Scan for the cell matching the given text and deliver its [X, Y] coordinate at center. 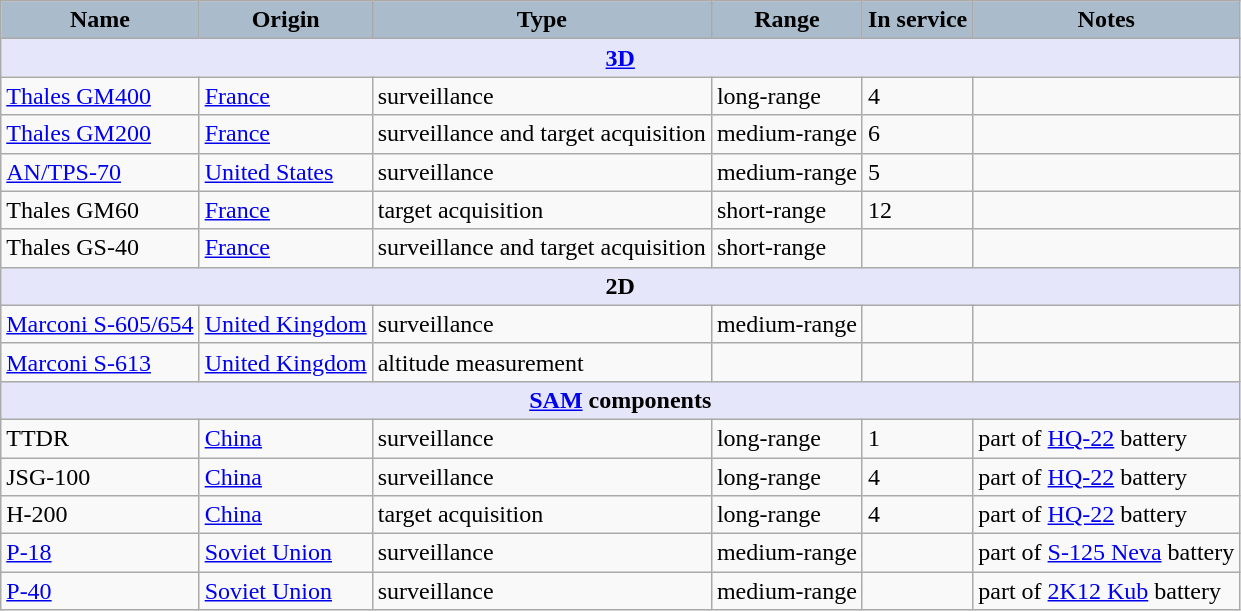
12 [917, 210]
United States [286, 172]
H-200 [100, 515]
Marconi S-613 [100, 362]
Thales GM60 [100, 210]
3D [620, 58]
Thales GS-40 [100, 248]
1 [917, 438]
P-18 [100, 553]
Name [100, 20]
6 [917, 134]
part of S-125 Neva battery [1106, 553]
In service [917, 20]
2D [620, 286]
Origin [286, 20]
Type [542, 20]
part of 2K12 Kub battery [1106, 591]
AN/TPS-70 [100, 172]
5 [917, 172]
Thales GM400 [100, 96]
altitude measurement [542, 362]
Marconi S-605/654 [100, 324]
Thales GM200 [100, 134]
TTDR [100, 438]
Range [786, 20]
JSG-100 [100, 477]
Notes [1106, 20]
P-40 [100, 591]
SAM components [620, 400]
